Provide the (X, Y) coordinate of the cell's center where the given text is located.  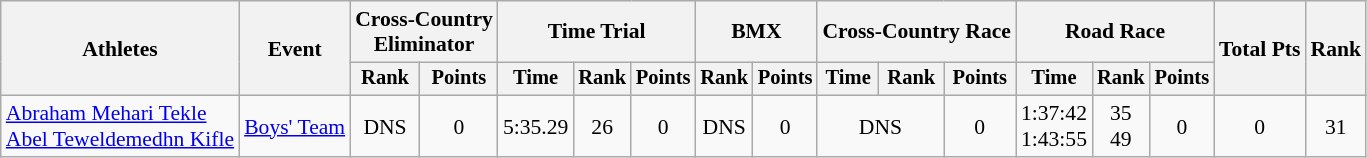
5:35.29 (536, 126)
Abraham Mehari TekleAbel Teweldemedhn Kifle (120, 126)
Time Trial (596, 32)
31 (1336, 126)
BMX (756, 32)
Cross-CountryEliminator (424, 32)
Cross-Country Race (916, 32)
26 (602, 126)
Total Pts (1260, 48)
Event (294, 48)
Boys' Team (294, 126)
Road Race (1115, 32)
3549 (1121, 126)
1:37:421:43:55 (1054, 126)
Athletes (120, 48)
